Identify which cell holds the provided text, then report its [x, y] central coordinate. 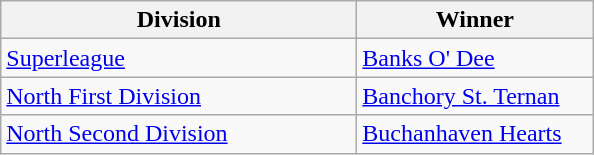
Winner [475, 20]
North First Division [179, 96]
Buchanhaven Hearts [475, 134]
Superleague [179, 58]
Division [179, 20]
North Second Division [179, 134]
Banchory St. Ternan [475, 96]
Banks O' Dee [475, 58]
